Return the (x, y) coordinate for the center point of the cell that contains the specified text.  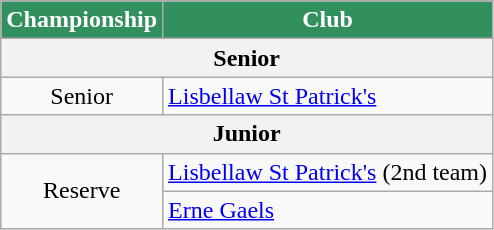
Lisbellaw St Patrick's (2nd team) (328, 172)
Lisbellaw St Patrick's (328, 96)
Junior (247, 134)
Club (328, 20)
Erne Gaels (328, 210)
Championship (82, 20)
Reserve (82, 191)
